Scan for the cell matching the given text and deliver its [X, Y] coordinate at center. 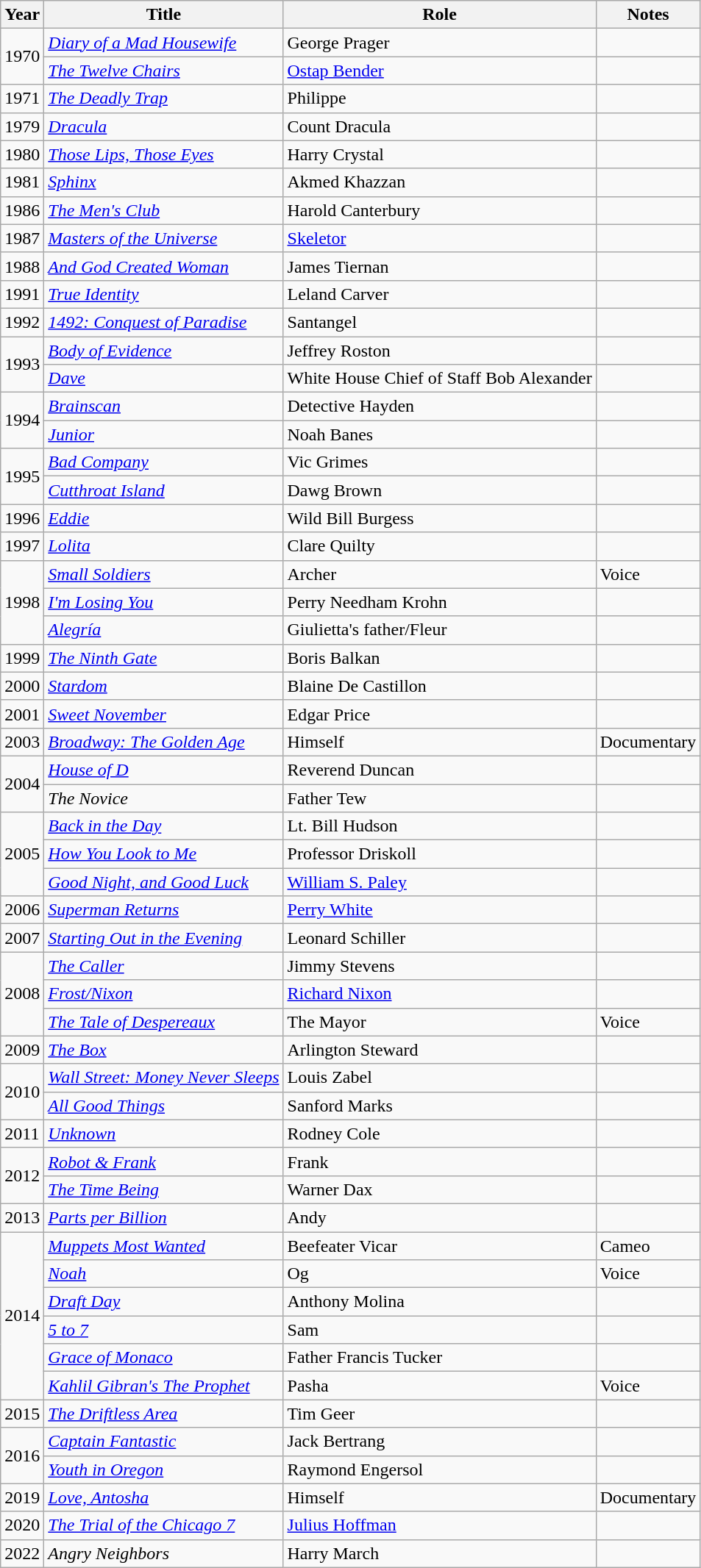
Eddie [163, 518]
Draft Day [163, 1302]
True Identity [163, 294]
1980 [22, 154]
Unknown [163, 1134]
Noah [163, 1274]
William S. Paley [440, 882]
Santangel [440, 322]
Perry White [440, 910]
Year [22, 15]
1970 [22, 57]
Tim Geer [440, 1414]
Broadway: The Golden Age [163, 742]
Body of Evidence [163, 351]
2001 [22, 714]
2013 [22, 1217]
Muppets Most Wanted [163, 1246]
1986 [22, 210]
1988 [22, 266]
Arlington Steward [440, 1050]
Jeffrey Roston [440, 351]
2007 [22, 938]
Love, Antosha [163, 1497]
Role [440, 15]
Lt. Bill Hudson [440, 826]
2006 [22, 910]
The Novice [163, 798]
Jack Bertrang [440, 1442]
Boris Balkan [440, 658]
The Deadly Trap [163, 99]
Vic Grimes [440, 462]
Frank [440, 1161]
Count Dracula [440, 126]
Jimmy Stevens [440, 966]
Skeletor [440, 238]
Cutthroat Island [163, 490]
Richard Nixon [440, 994]
1997 [22, 546]
House of D [163, 770]
2009 [22, 1050]
Raymond Engersol [440, 1469]
1991 [22, 294]
All Good Things [163, 1106]
Pasha [440, 1386]
Detective Hayden [440, 407]
Clare Quilty [440, 546]
Julius Hoffman [440, 1525]
Angry Neighbors [163, 1553]
How You Look to Me [163, 854]
Louis Zabel [440, 1078]
The Box [163, 1050]
2003 [22, 742]
Og [440, 1274]
Dracula [163, 126]
Title [163, 15]
And God Created Woman [163, 266]
Back in the Day [163, 826]
Andy [440, 1217]
Perry Needham Krohn [440, 602]
Professor Driskoll [440, 854]
Lolita [163, 546]
1998 [22, 602]
Beefeater Vicar [440, 1246]
Good Night, and Good Luck [163, 882]
Sanford Marks [440, 1106]
2000 [22, 686]
The Tale of Despereaux [163, 1022]
George Prager [440, 43]
1999 [22, 658]
White House Chief of Staff Bob Alexander [440, 379]
Masters of the Universe [163, 238]
Those Lips, Those Eyes [163, 154]
Harold Canterbury [440, 210]
Diary of a Mad Housewife [163, 43]
2019 [22, 1497]
2008 [22, 994]
1981 [22, 182]
The Caller [163, 966]
Notes [648, 15]
2022 [22, 1553]
The Men's Club [163, 210]
Dave [163, 379]
2012 [22, 1175]
Reverend Duncan [440, 770]
Kahlil Gibran's The Prophet [163, 1386]
Anthony Molina [440, 1302]
Junior [163, 434]
Sweet November [163, 714]
5 to 7 [163, 1330]
The Mayor [440, 1022]
I'm Losing You [163, 602]
Harry Crystal [440, 154]
Robot & Frank [163, 1161]
1993 [22, 365]
1971 [22, 99]
2011 [22, 1134]
2014 [22, 1316]
Stardom [163, 686]
The Trial of the Chicago 7 [163, 1525]
Noah Banes [440, 434]
2015 [22, 1414]
Father Tew [440, 798]
Dawg Brown [440, 490]
1492: Conquest of Paradise [163, 322]
Blaine De Castillon [440, 686]
Wall Street: Money Never Sleeps [163, 1078]
The Driftless Area [163, 1414]
James Tiernan [440, 266]
Father Francis Tucker [440, 1358]
1996 [22, 518]
Archer [440, 574]
Small Soldiers [163, 574]
2010 [22, 1092]
Harry March [440, 1553]
Starting Out in the Evening [163, 938]
Rodney Cole [440, 1134]
Brainscan [163, 407]
The Time Being [163, 1189]
Cameo [648, 1246]
Youth in Oregon [163, 1469]
Warner Dax [440, 1189]
Leland Carver [440, 294]
Philippe [440, 99]
The Ninth Gate [163, 658]
2020 [22, 1525]
2005 [22, 854]
Frost/Nixon [163, 994]
1987 [22, 238]
1995 [22, 476]
2004 [22, 784]
The Twelve Chairs [163, 71]
Sphinx [163, 182]
Wild Bill Burgess [440, 518]
Ostap Bender [440, 71]
Superman Returns [163, 910]
Giulietta's father/Fleur [440, 630]
Leonard Schiller [440, 938]
Akmed Khazzan [440, 182]
1994 [22, 420]
2016 [22, 1456]
Sam [440, 1330]
Grace of Monaco [163, 1358]
1992 [22, 322]
1979 [22, 126]
Captain Fantastic [163, 1442]
Alegría [163, 630]
Edgar Price [440, 714]
Parts per Billion [163, 1217]
Bad Company [163, 462]
